Pinpoint the cell where the given text exists, returning its [x, y] midpoint coordinate. 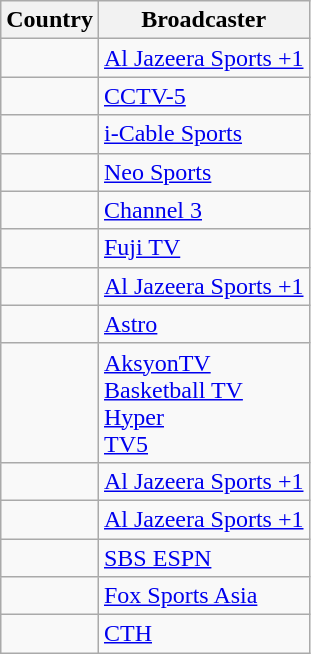
CTH [204, 634]
Broadcaster [204, 20]
i-Cable Sports [204, 134]
Country [50, 20]
Channel 3 [204, 210]
CCTV-5 [204, 96]
Fox Sports Asia [204, 596]
Fuji TV [204, 248]
SBS ESPN [204, 557]
AksyonTVBasketball TVHyperTV5 [204, 402]
Astro [204, 324]
Neo Sports [204, 172]
